Return [x, y] of the center of cell containing provided text 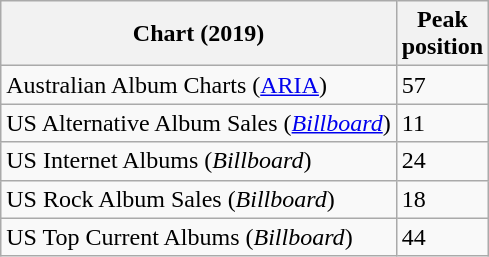
Australian Album Charts (ARIA) [198, 85]
US Rock Album Sales (Billboard) [198, 199]
24 [442, 161]
US Top Current Albums (Billboard) [198, 237]
11 [442, 123]
Peakposition [442, 34]
44 [442, 237]
57 [442, 85]
US Alternative Album Sales (Billboard) [198, 123]
Chart (2019) [198, 34]
18 [442, 199]
US Internet Albums (Billboard) [198, 161]
